Extract the [x, y] coordinate from the center of the cell holding the provided text.  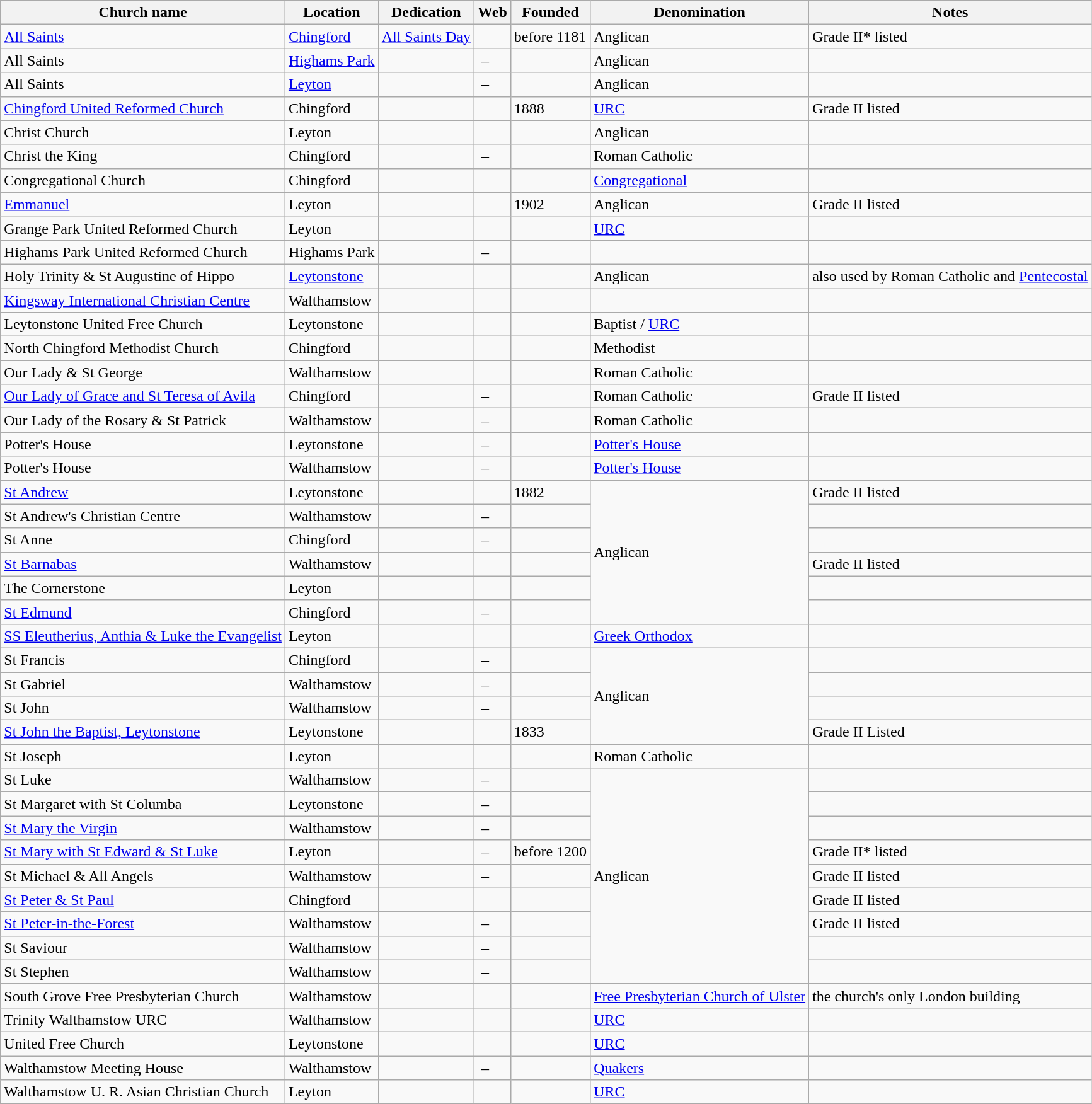
Web [493, 13]
Chingford United Reformed Church [143, 108]
St John the Baptist, Leytonstone [143, 732]
Dedication [426, 13]
Our Lady & St George [143, 372]
St Saviour [143, 948]
St Francis [143, 660]
Quakers [699, 1068]
St Anne [143, 540]
South Grove Free Presbyterian Church [143, 996]
St Michael & All Angels [143, 876]
Our Lady of Grace and St Teresa of Avila [143, 396]
SS Eleutherius, Anthia & Luke the Evangelist [143, 636]
Congregational Church [143, 180]
Baptist / URC [699, 325]
Trinity Walthamstow URC [143, 1020]
St John [143, 708]
United Free Church [143, 1044]
Holy Trinity & St Augustine of Hippo [143, 276]
Methodist [699, 348]
Free Presbyterian Church of Ulster [699, 996]
Walthamstow Meeting House [143, 1068]
Congregational [699, 180]
All Saints Day [426, 37]
Grange Park United Reformed Church [143, 228]
North Chingford Methodist Church [143, 348]
Location [331, 13]
Walthamstow U. R. Asian Christian Church [143, 1092]
1902 [550, 204]
St Joseph [143, 756]
Our Lady of the Rosary & St Patrick [143, 420]
St Edmund [143, 612]
Founded [550, 13]
Christ Church [143, 132]
The Cornerstone [143, 588]
St Luke [143, 780]
St Mary with St Edward & St Luke [143, 852]
St Barnabas [143, 564]
Greek Orthodox [699, 636]
St Peter-in-the-Forest [143, 924]
St Gabriel [143, 684]
St Andrew [143, 492]
Kingsway International Christian Centre [143, 301]
Leytonstone United Free Church [143, 325]
St Margaret with St Columba [143, 804]
1882 [550, 492]
Notes [950, 13]
before 1181 [550, 37]
the church's only London building [950, 996]
St Peter & St Paul [143, 900]
Highams Park United Reformed Church [143, 252]
Denomination [699, 13]
also used by Roman Catholic and Pentecostal [950, 276]
St Andrew's Christian Centre [143, 516]
before 1200 [550, 852]
Christ the King [143, 156]
1833 [550, 732]
Emmanuel [143, 204]
St Mary the Virgin [143, 828]
St Stephen [143, 972]
1888 [550, 108]
Church name [143, 13]
Grade II Listed [950, 732]
